Capture the cell that displays the provided text and extract its [X, Y] central coordinate. 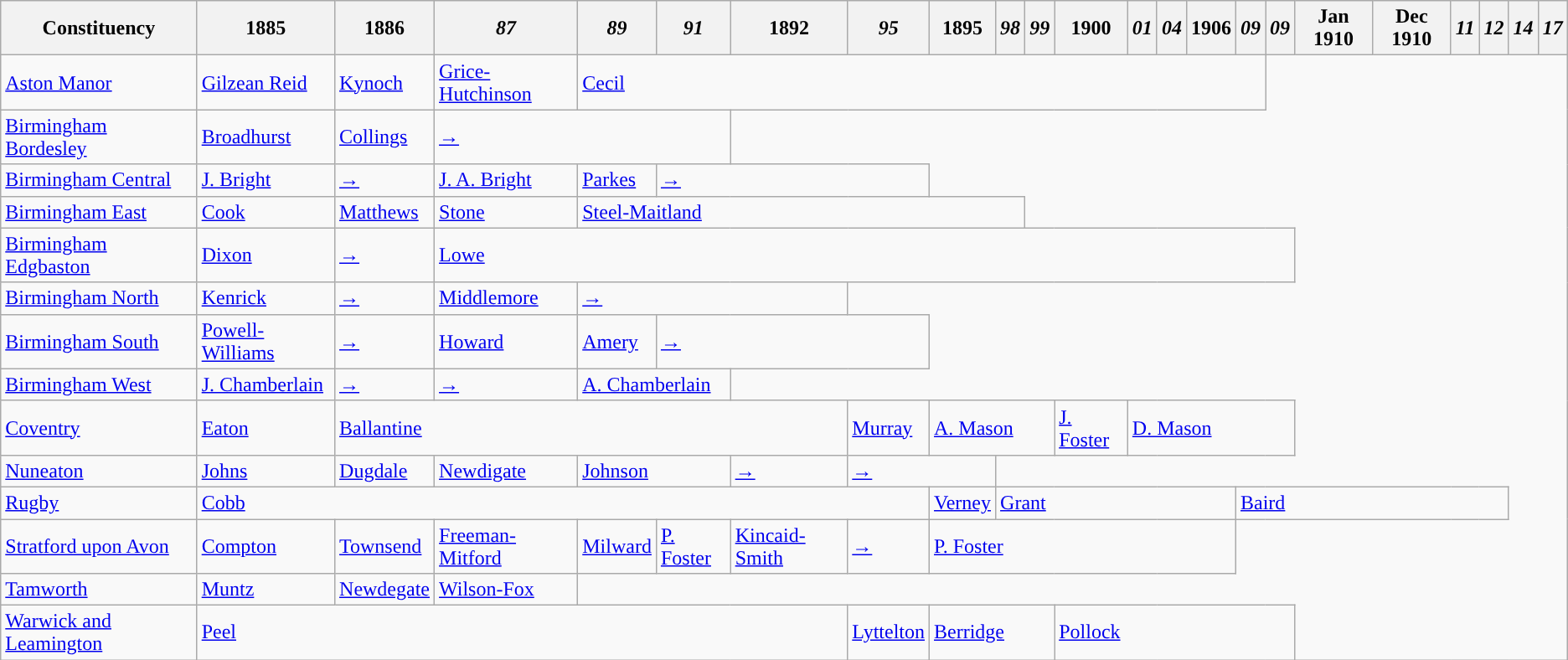
Gilzean Reid [266, 82]
Birmingham Edgbaston [99, 255]
Baird [1373, 503]
Milward [617, 546]
91 [694, 28]
Steel-Maitland [802, 212]
Newdegate [385, 590]
J. A. Bright [506, 180]
Birmingham North [99, 298]
Birmingham Central [99, 180]
1900 [1091, 28]
Stone [506, 212]
Collings [385, 137]
Nuneaton [99, 471]
J. Chamberlain [266, 384]
Powell-Williams [266, 342]
Constituency [99, 28]
Cook [266, 212]
Kynoch [385, 82]
Howard [506, 342]
A. Chamberlain [654, 384]
01 [1142, 28]
Peel [523, 633]
04 [1171, 28]
1886 [385, 28]
1895 [963, 28]
Birmingham East [99, 212]
Compton [266, 546]
Birmingham South [99, 342]
Freeman-Mitford [506, 546]
J. Bright [266, 180]
Middlemore [506, 298]
Parkes [617, 180]
Lyttelton [889, 633]
Aston Manor [99, 82]
A. Mason [992, 427]
Cobb [563, 503]
Birmingham Bordesley [99, 137]
Murray [889, 427]
Johnson [654, 471]
Birmingham West [99, 384]
Lowe [864, 255]
12 [1494, 28]
Townsend [385, 546]
Kenrick [266, 298]
Ballantine [591, 427]
11 [1465, 28]
1906 [1211, 28]
Verney [963, 503]
Pollock [1174, 633]
95 [889, 28]
Eaton [266, 427]
Tamworth [99, 590]
1885 [266, 28]
J. Foster [1091, 427]
D. Mason [1211, 427]
Dec 1910 [1411, 28]
87 [506, 28]
Berridge [992, 633]
Dugdale [385, 471]
14 [1523, 28]
Stratford upon Avon [99, 546]
Matthews [385, 212]
Johns [266, 471]
Muntz [266, 590]
Wilson-Fox [506, 590]
1892 [789, 28]
Broadhurst [266, 137]
Coventry [99, 427]
89 [617, 28]
Rugby [99, 503]
99 [1040, 28]
Dixon [266, 255]
98 [1010, 28]
Grant [1116, 503]
Cecil [921, 82]
Kincaid-Smith [789, 546]
Jan 1910 [1333, 28]
Warwick and Leamington [99, 633]
17 [1553, 28]
Amery [617, 342]
Grice-Hutchinson [506, 82]
Newdigate [506, 471]
